Detect which cell encompasses the target text, then output its (X, Y) center coordinate. 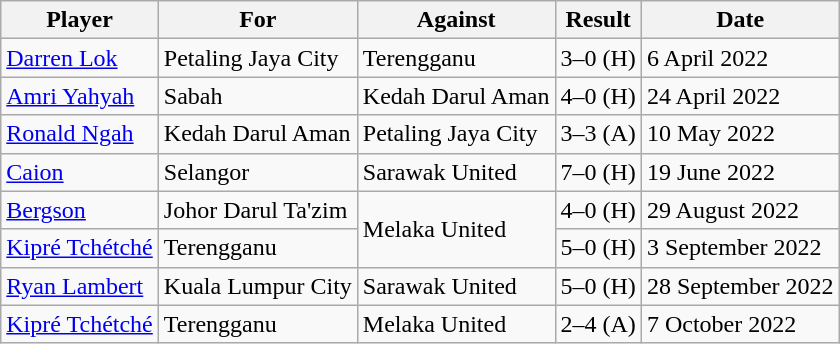
7–0 (H) (598, 172)
Result (598, 20)
Johor Darul Ta'zim (258, 210)
Darren Lok (80, 58)
For (258, 20)
Against (456, 20)
19 June 2022 (740, 172)
Sabah (258, 96)
Caion (80, 172)
3–0 (H) (598, 58)
Ryan Lambert (80, 286)
Date (740, 20)
Selangor (258, 172)
Ronald Ngah (80, 134)
Player (80, 20)
7 October 2022 (740, 324)
2–4 (A) (598, 324)
Bergson (80, 210)
Amri Yahyah (80, 96)
28 September 2022 (740, 286)
6 April 2022 (740, 58)
29 August 2022 (740, 210)
3–3 (A) (598, 134)
10 May 2022 (740, 134)
Kuala Lumpur City (258, 286)
24 April 2022 (740, 96)
3 September 2022 (740, 248)
